Identify which cell holds the provided text, then report its (X, Y) central coordinate. 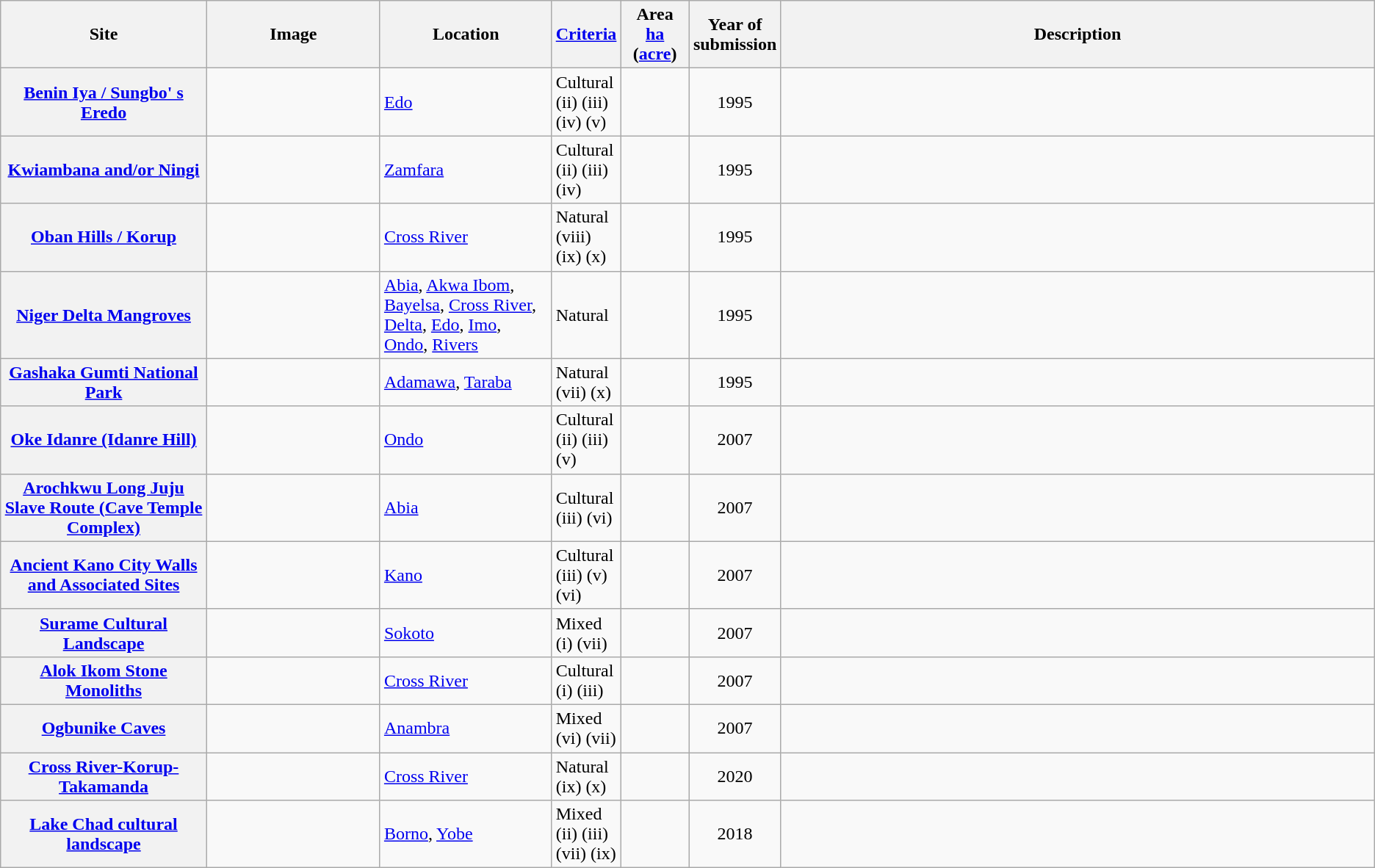
Sokoto (466, 633)
Natural (vii) (x) (586, 382)
Arochkwu Long Juju Slave Route (Cave Temple Complex) (104, 507)
Cultural (ii) (iii) (iv) (v) (586, 102)
Anambra (466, 728)
Cultural (iii) (v) (vi) (586, 575)
2020 (735, 775)
Natural (ix) (x) (586, 775)
Ancient Kano City Walls and Associated Sites (104, 575)
Location (466, 35)
Oban Hills / Korup (104, 237)
Criteria (586, 35)
Adamawa, Taraba (466, 382)
Edo (466, 102)
Mixed (ii) (iii) (vii) (ix) (586, 834)
Mixed (vi) (vii) (586, 728)
Lake Chad cultural landscape (104, 834)
Gashaka Gumti National Park (104, 382)
Kwiambana and/or Ningi (104, 170)
Abia (466, 507)
Zamfara (466, 170)
Description (1078, 35)
2018 (735, 834)
Surame Cultural Landscape (104, 633)
Kano (466, 575)
Borno, Yobe (466, 834)
Mixed (i) (vii) (586, 633)
Niger Delta Mangroves (104, 314)
Cultural (i) (iii) (586, 680)
Natural (viii) (ix) (x) (586, 237)
Image (293, 35)
Natural (586, 314)
Areaha (acre) (655, 35)
Ogbunike Caves (104, 728)
Abia, Akwa Ibom, Bayelsa, Cross River, Delta, Edo, Imo, Ondo, Rivers (466, 314)
Cultural (ii) (iii) (v) (586, 440)
Cultural (ii) (iii) (iv) (586, 170)
Oke Idanre (Idanre Hill) (104, 440)
Ondo (466, 440)
Year of submission (735, 35)
Benin Iya / Sungbo' s Eredo (104, 102)
Site (104, 35)
Cultural (iii) (vi) (586, 507)
Cross River-Korup-Takamanda (104, 775)
Alok Ikom Stone Monoliths (104, 680)
